Identify which cell holds the provided text, then report its (x, y) central coordinate. 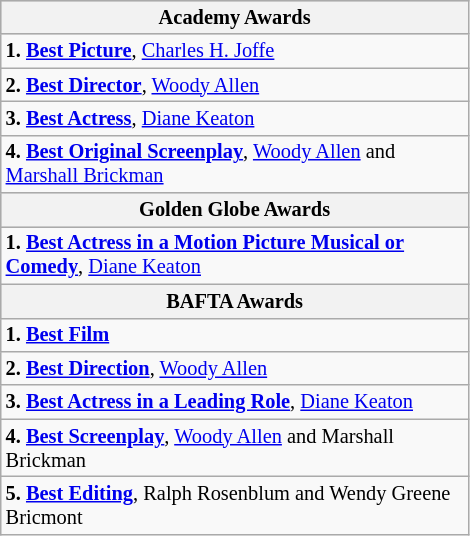
1. Best Picture, Charles H. Joffe (235, 51)
4. Best Original Screenplay, Woody Allen and Marshall Brickman (235, 164)
2. Best Director, Woody Allen (235, 85)
Academy Awards (235, 17)
5. Best Editing, Ralph Rosenblum and Wendy Greene Bricmont (235, 505)
3. Best Actress in a Leading Role, Diane Keaton (235, 402)
4. Best Screenplay, Woody Allen and Marshall Brickman (235, 448)
2. Best Direction, Woody Allen (235, 368)
BAFTA Awards (235, 301)
1. Best Actress in a Motion Picture Musical or Comedy, Diane Keaton (235, 255)
Golden Globe Awards (235, 210)
1. Best Film (235, 335)
3. Best Actress, Diane Keaton (235, 118)
